Determine the [x, y] coordinate at the center of the cell enclosing the given text.  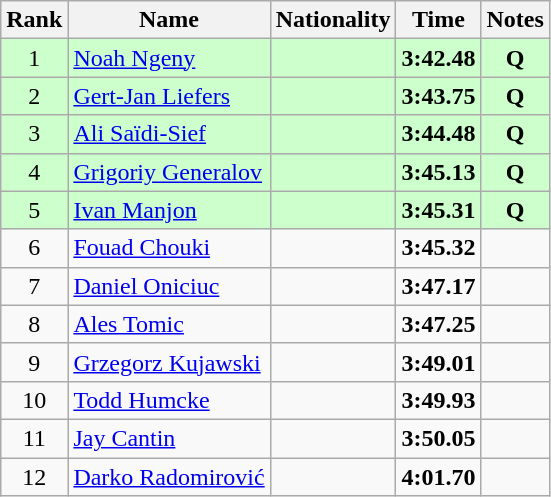
3:45.13 [438, 172]
1 [34, 58]
6 [34, 248]
3:44.48 [438, 134]
9 [34, 362]
7 [34, 286]
12 [34, 477]
Notes [515, 20]
Time [438, 20]
Jay Cantin [169, 438]
3:50.05 [438, 438]
8 [34, 324]
Name [169, 20]
Fouad Chouki [169, 248]
Todd Humcke [169, 400]
3:47.25 [438, 324]
3:45.31 [438, 210]
3:42.48 [438, 58]
Nationality [333, 20]
Ali Saïdi-Sief [169, 134]
3:49.93 [438, 400]
Ivan Manjon [169, 210]
4 [34, 172]
3 [34, 134]
Darko Radomirović [169, 477]
3:43.75 [438, 96]
Ales Tomic [169, 324]
3:45.32 [438, 248]
Rank [34, 20]
Noah Ngeny [169, 58]
Grzegorz Kujawski [169, 362]
Daniel Oniciuc [169, 286]
10 [34, 400]
Gert-Jan Liefers [169, 96]
5 [34, 210]
3:49.01 [438, 362]
3:47.17 [438, 286]
Grigoriy Generalov [169, 172]
2 [34, 96]
4:01.70 [438, 477]
11 [34, 438]
